For the text-containing cell, return its midpoint in [x, y] coordinate format. 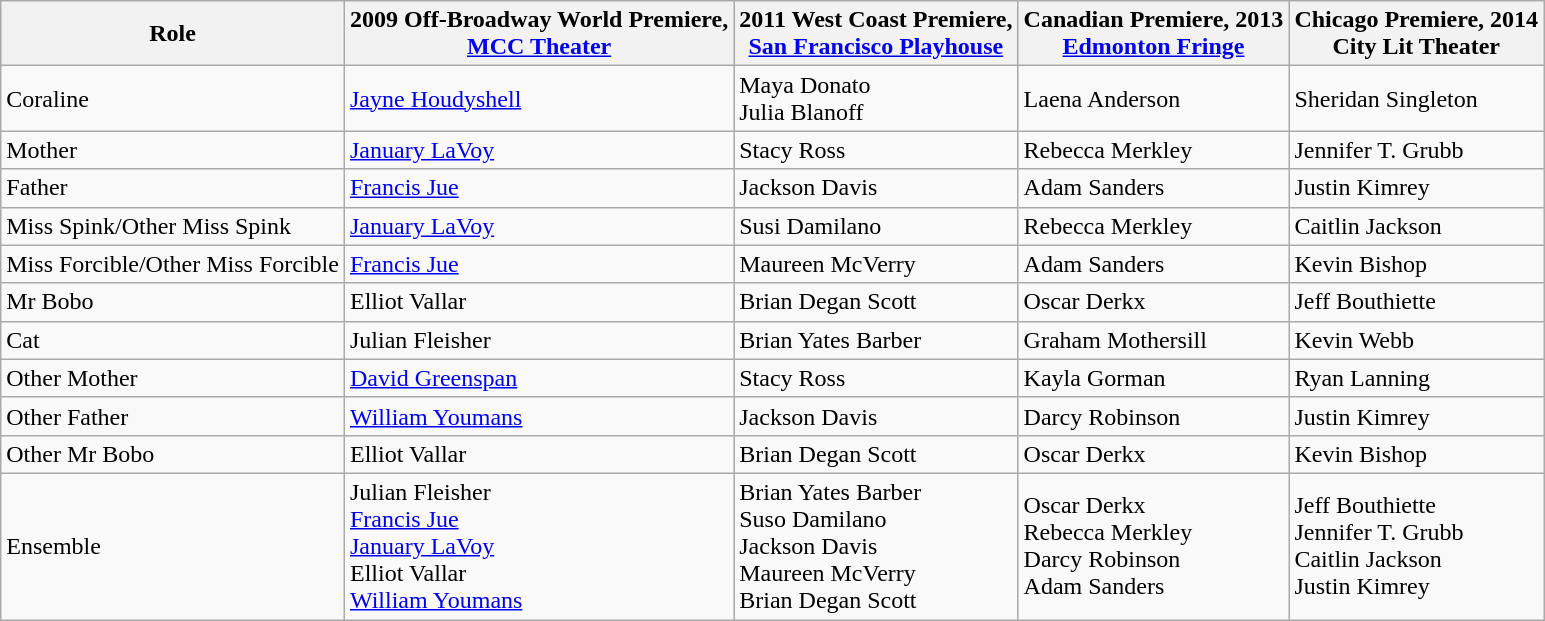
Mother [173, 150]
Chicago Premiere, 2014City Lit Theater [1416, 34]
Cat [173, 340]
Maureen McVerry [876, 264]
Other Mr Bobo [173, 454]
Laena Anderson [1154, 98]
2009 Off-Broadway World Premiere,MCC Theater [538, 34]
Kevin Webb [1416, 340]
Darcy Robinson [1154, 416]
Kayla Gorman [1154, 378]
Jeff Bouthiette [1416, 302]
Brian Yates BarberSuso DamilanoJackson DavisMaureen McVerryBrian Degan Scott [876, 546]
Father [173, 188]
William Youmans [538, 416]
Miss Forcible/Other Miss Forcible [173, 264]
Caitlin Jackson [1416, 226]
Jeff BouthietteJennifer T. GrubbCaitlin JacksonJustin Kimrey [1416, 546]
Oscar DerkxRebecca MerkleyDarcy RobinsonAdam Sanders [1154, 546]
Brian Yates Barber [876, 340]
Other Father [173, 416]
2011 West Coast Premiere,San Francisco Playhouse [876, 34]
Jayne Houdyshell [538, 98]
Julian Fleisher [538, 340]
Susi Damilano [876, 226]
Sheridan Singleton [1416, 98]
Ryan Lanning [1416, 378]
Coraline [173, 98]
Ensemble [173, 546]
David Greenspan [538, 378]
Mr Bobo [173, 302]
Other Mother [173, 378]
Miss Spink/Other Miss Spink [173, 226]
Julian FleisherFrancis JueJanuary LaVoyElliot VallarWilliam Youmans [538, 546]
Role [173, 34]
Maya DonatoJulia Blanoff [876, 98]
Jennifer T. Grubb [1416, 150]
Graham Mothersill [1154, 340]
Canadian Premiere, 2013Edmonton Fringe [1154, 34]
